Search for the cell housing the specified text and yield its (x, y) center coordinate. 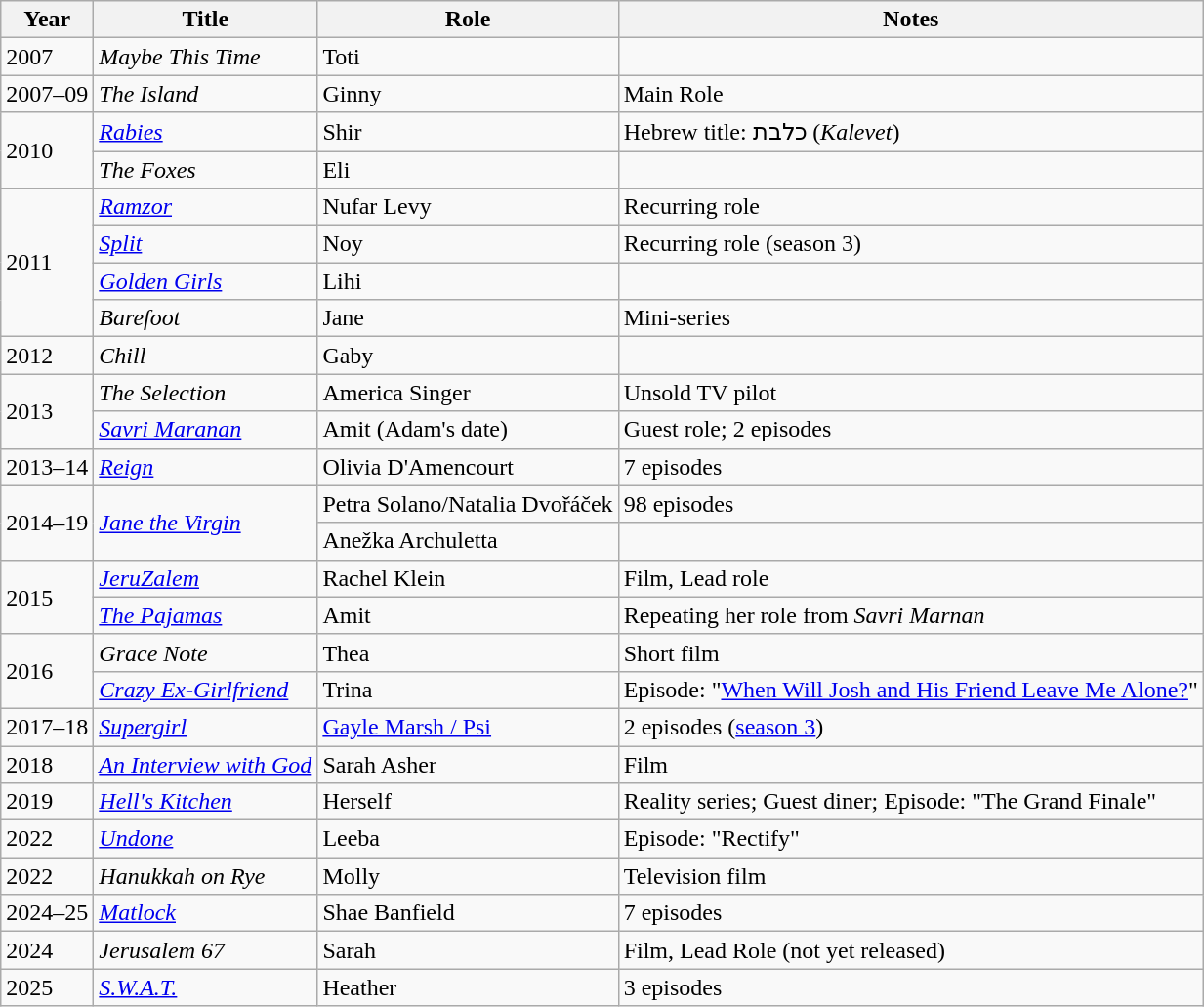
Episode: "When Will Josh and His Friend Leave Me Alone?" (910, 690)
Olivia D'Amencourt (468, 467)
Film, Lead Role (not yet released) (910, 950)
Guest role; 2 episodes (910, 430)
Maybe This Time (205, 57)
2018 (47, 765)
Petra Solano/Natalia Dvořáček (468, 504)
Toti (468, 57)
Short film (910, 652)
S.W.A.T. (205, 987)
Role (468, 20)
Reality series; Guest diner; Episode: "The Grand Finale" (910, 802)
Amit (Adam's date) (468, 430)
2014–19 (47, 523)
2010 (47, 150)
2007–09 (47, 94)
Sarah Asher (468, 765)
2017–18 (47, 727)
Year (47, 20)
Mini-series (910, 318)
America Singer (468, 393)
Film (910, 765)
The Island (205, 94)
Supergirl (205, 727)
Shir (468, 132)
2012 (47, 356)
Title (205, 20)
The Selection (205, 393)
2024–25 (47, 913)
Hebrew title: כלבת (Kalevet) (910, 132)
Golden Girls (205, 281)
2016 (47, 671)
Gaby (468, 356)
Molly (468, 876)
The Foxes (205, 169)
Lihi (468, 281)
Hanukkah on Rye (205, 876)
Eli (468, 169)
Reign (205, 467)
Sarah (468, 950)
Recurring role (season 3) (910, 244)
Grace Note (205, 652)
Repeating her role from Savri Marnan (910, 615)
Rabies (205, 132)
Notes (910, 20)
2015 (47, 597)
Jane the Virgin (205, 523)
Matlock (205, 913)
Main Role (910, 94)
Hell's Kitchen (205, 802)
Rachel Klein (468, 578)
Crazy Ex-Girlfriend (205, 690)
Episode: "Rectify" (910, 839)
Savri Maranan (205, 430)
Chill (205, 356)
JeruZalem (205, 578)
2019 (47, 802)
Anežka Archuletta (468, 541)
Thea (468, 652)
Unsold TV pilot (910, 393)
Gayle Marsh / Psi (468, 727)
Leeba (468, 839)
Film, Lead role (910, 578)
Television film (910, 876)
2013–14 (47, 467)
Barefoot (205, 318)
Recurring role (910, 207)
Trina (468, 690)
2024 (47, 950)
Heather (468, 987)
Nufar Levy (468, 207)
Ramzor (205, 207)
An Interview with God (205, 765)
Jane (468, 318)
Jerusalem 67 (205, 950)
Herself (468, 802)
2025 (47, 987)
3 episodes (910, 987)
98 episodes (910, 504)
2 episodes (season 3) (910, 727)
Undone (205, 839)
Ginny (468, 94)
2013 (47, 411)
2011 (47, 263)
Shae Banfield (468, 913)
Amit (468, 615)
The Pajamas (205, 615)
Split (205, 244)
Noy (468, 244)
2007 (47, 57)
